Extract the [X, Y] coordinate from the center of the cell holding the provided text.  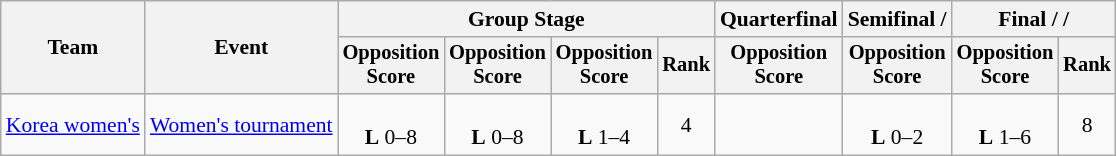
Event [242, 48]
4 [686, 124]
L 0–2 [898, 124]
8 [1087, 124]
Semifinal / [898, 19]
Final / / [1034, 19]
Team [73, 48]
Quarterfinal [779, 19]
Group Stage [526, 19]
L 1–4 [604, 124]
Korea women's [73, 124]
L 1–6 [1006, 124]
Women's tournament [242, 124]
